Determine the (x, y) coordinate at the center of the cell enclosing the given text.  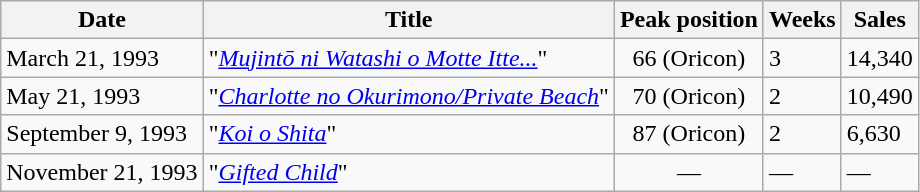
6,630 (880, 134)
3 (802, 58)
87 (Oricon) (688, 134)
Sales (880, 20)
Weeks (802, 20)
May 21, 1993 (102, 96)
66 (Oricon) (688, 58)
September 9, 1993 (102, 134)
"Koi o Shita" (408, 134)
March 21, 1993 (102, 58)
November 21, 1993 (102, 172)
"Gifted Child" (408, 172)
"Charlotte no Okurimono/Private Beach" (408, 96)
70 (Oricon) (688, 96)
14,340 (880, 58)
Peak position (688, 20)
10,490 (880, 96)
Date (102, 20)
Title (408, 20)
"Mujintō ni Watashi o Motte Itte..." (408, 58)
